Capture the cell that displays the provided text and extract its (x, y) central coordinate. 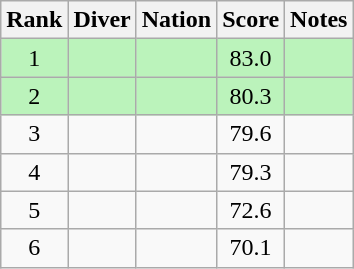
79.3 (251, 172)
Score (251, 20)
2 (34, 96)
83.0 (251, 58)
80.3 (251, 96)
72.6 (251, 210)
70.1 (251, 248)
Notes (319, 20)
5 (34, 210)
Diver (102, 20)
6 (34, 248)
Nation (176, 20)
Rank (34, 20)
4 (34, 172)
79.6 (251, 134)
3 (34, 134)
1 (34, 58)
